From the cell containing the given text, extract its center point as [x, y] coordinate. 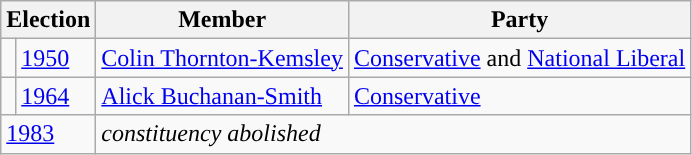
Election [48, 20]
Conservative [519, 96]
Member [222, 20]
1950 [56, 58]
Conservative and National Liberal [519, 58]
1983 [48, 134]
Alick Buchanan-Smith [222, 96]
Colin Thornton-Kemsley [222, 58]
constituency abolished [394, 134]
Party [519, 20]
1964 [56, 96]
